Scan for the cell matching the given text and deliver its [x, y] coordinate at center. 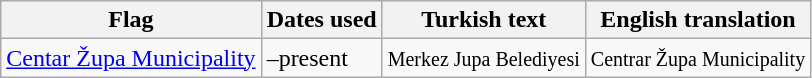
Merkez Jupa Belediyesi [484, 58]
Centar Župa Municipality [131, 58]
Turkish text [484, 20]
English translation [698, 20]
–present [322, 58]
Flag [131, 20]
Dates used [322, 20]
Centrar Župa Municipality [698, 58]
